Search for the cell housing the specified text and yield its (x, y) center coordinate. 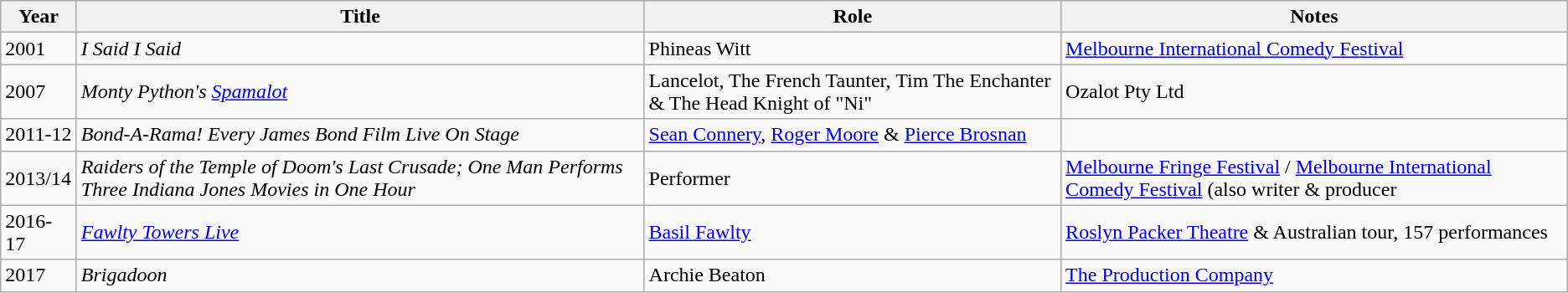
Lancelot, The French Taunter, Tim The Enchanter & The Head Knight of "Ni" (853, 92)
Performer (853, 177)
Monty Python's Spamalot (360, 92)
The Production Company (1315, 275)
2016-17 (39, 233)
2007 (39, 92)
2017 (39, 275)
2011-12 (39, 135)
2001 (39, 49)
Raiders of the Temple of Doom's Last Crusade; One Man Performs Three Indiana Jones Movies in One Hour (360, 177)
Melbourne Fringe Festival / Melbourne International Comedy Festival (also writer & producer (1315, 177)
Melbourne International Comedy Festival (1315, 49)
Sean Connery, Roger Moore & Pierce Brosnan (853, 135)
Archie Beaton (853, 275)
Fawlty Towers Live (360, 233)
2013/14 (39, 177)
I Said I Said (360, 49)
Notes (1315, 17)
Role (853, 17)
Brigadoon (360, 275)
Year (39, 17)
Ozalot Pty Ltd (1315, 92)
Basil Fawlty (853, 233)
Roslyn Packer Theatre & Australian tour, 157 performances (1315, 233)
Title (360, 17)
Bond-A-Rama! Every James Bond Film Live On Stage (360, 135)
Phineas Witt (853, 49)
